Return the (X, Y) coordinate for the center point of the cell that contains the specified text.  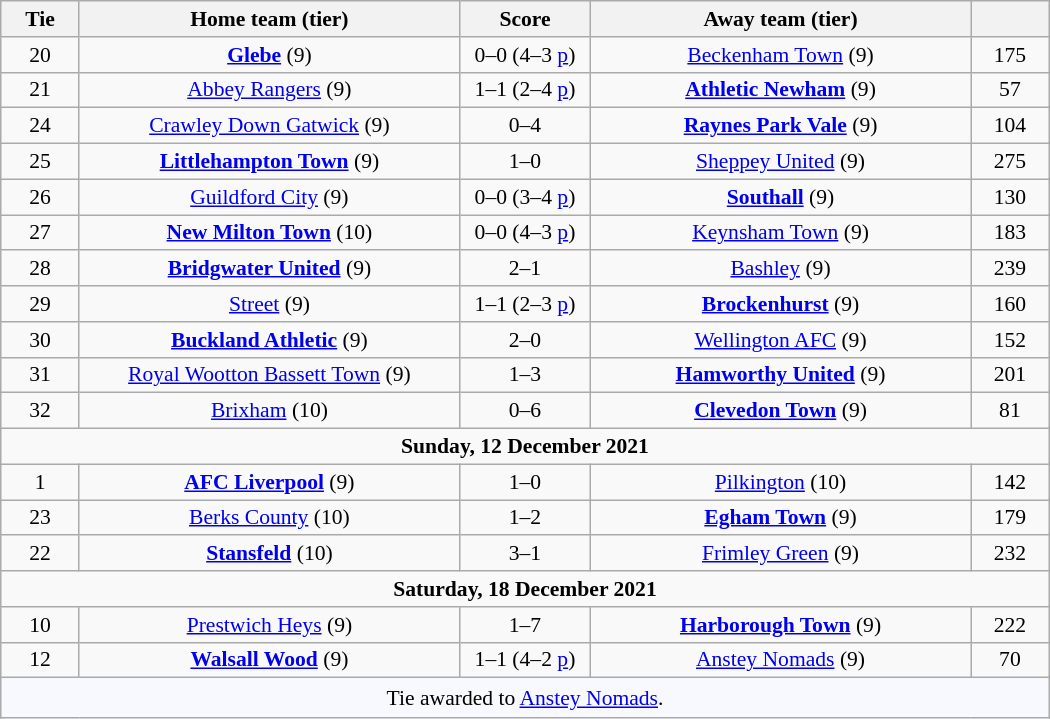
Street (9) (269, 304)
26 (40, 197)
AFC Liverpool (9) (269, 482)
Brixham (10) (269, 411)
24 (40, 126)
New Milton Town (10) (269, 233)
1–7 (524, 625)
Stansfeld (10) (269, 554)
Tie (40, 19)
2–1 (524, 269)
201 (1010, 375)
Prestwich Heys (9) (269, 625)
275 (1010, 162)
0–6 (524, 411)
Pilkington (10) (781, 482)
21 (40, 90)
Harborough Town (9) (781, 625)
1 (40, 482)
27 (40, 233)
20 (40, 55)
3–1 (524, 554)
Beckenham Town (9) (781, 55)
Royal Wootton Bassett Town (9) (269, 375)
23 (40, 518)
Athletic Newham (9) (781, 90)
70 (1010, 660)
0–4 (524, 126)
Wellington AFC (9) (781, 340)
12 (40, 660)
Littlehampton Town (9) (269, 162)
31 (40, 375)
Clevedon Town (9) (781, 411)
175 (1010, 55)
Brockenhurst (9) (781, 304)
183 (1010, 233)
Abbey Rangers (9) (269, 90)
57 (1010, 90)
104 (1010, 126)
0–0 (3–4 p) (524, 197)
Sheppey United (9) (781, 162)
130 (1010, 197)
Saturday, 18 December 2021 (525, 589)
222 (1010, 625)
Crawley Down Gatwick (9) (269, 126)
81 (1010, 411)
22 (40, 554)
152 (1010, 340)
Southall (9) (781, 197)
Away team (tier) (781, 19)
28 (40, 269)
1–1 (2–3 p) (524, 304)
1–1 (2–4 p) (524, 90)
232 (1010, 554)
Guildford City (9) (269, 197)
142 (1010, 482)
Raynes Park Vale (9) (781, 126)
1–1 (4–2 p) (524, 660)
Walsall Wood (9) (269, 660)
10 (40, 625)
29 (40, 304)
Bashley (9) (781, 269)
Anstey Nomads (9) (781, 660)
Tie awarded to Anstey Nomads. (525, 698)
Home team (tier) (269, 19)
30 (40, 340)
Egham Town (9) (781, 518)
Bridgwater United (9) (269, 269)
2–0 (524, 340)
Keynsham Town (9) (781, 233)
25 (40, 162)
1–2 (524, 518)
32 (40, 411)
Glebe (9) (269, 55)
Hamworthy United (9) (781, 375)
Berks County (10) (269, 518)
Score (524, 19)
1–3 (524, 375)
179 (1010, 518)
Frimley Green (9) (781, 554)
Sunday, 12 December 2021 (525, 447)
239 (1010, 269)
Buckland Athletic (9) (269, 340)
160 (1010, 304)
